Return (X, Y) of the center of cell containing provided text 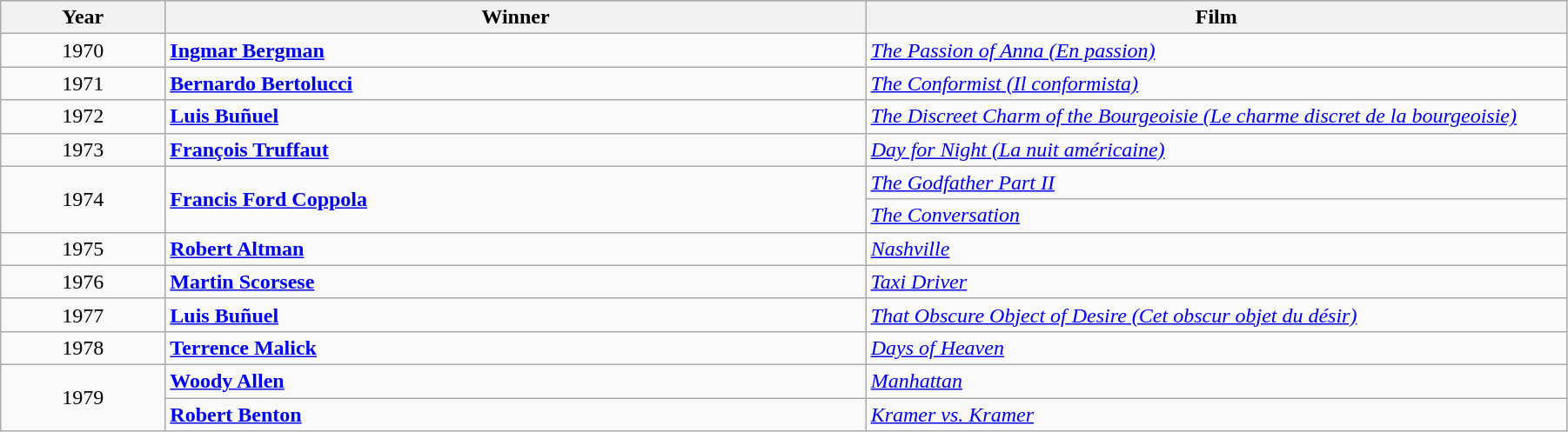
The Conversation (1216, 216)
François Truffaut (515, 150)
1975 (84, 249)
The Discreet Charm of the Bourgeoisie (Le charme discret de la bourgeoisie) (1216, 116)
Robert Altman (515, 249)
The Passion of Anna (En passion) (1216, 50)
1974 (84, 199)
Ingmar Bergman (515, 50)
1972 (84, 116)
1973 (84, 150)
The Godfather Part II (1216, 183)
Kramer vs. Kramer (1216, 415)
Martin Scorsese (515, 282)
Days of Heaven (1216, 348)
Bernardo Bertolucci (515, 83)
Robert Benton (515, 415)
Woody Allen (515, 381)
Taxi Driver (1216, 282)
1976 (84, 282)
1977 (84, 315)
The Conformist (Il conformista) (1216, 83)
Manhattan (1216, 381)
Year (84, 17)
1979 (84, 397)
Day for Night (La nuit américaine) (1216, 150)
1978 (84, 348)
Winner (515, 17)
1970 (84, 50)
That Obscure Object of Desire (Cet obscur objet du désir) (1216, 315)
Film (1216, 17)
Nashville (1216, 249)
Francis Ford Coppola (515, 199)
Terrence Malick (515, 348)
1971 (84, 83)
